Return the (X, Y) coordinate for the center point of the cell that contains the specified text.  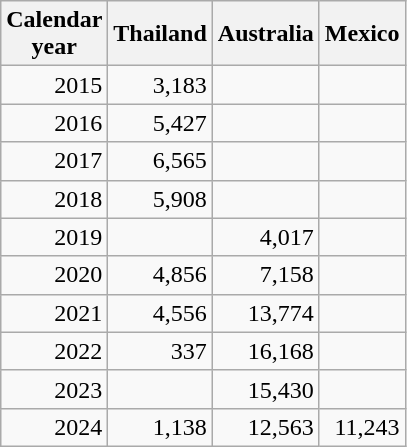
2022 (54, 351)
13,774 (266, 313)
2024 (54, 427)
Australia (266, 34)
4,856 (160, 275)
2023 (54, 389)
337 (160, 351)
3,183 (160, 85)
2021 (54, 313)
Mexico (362, 34)
15,430 (266, 389)
16,168 (266, 351)
12,563 (266, 427)
Thailand (160, 34)
2020 (54, 275)
5,427 (160, 123)
2017 (54, 161)
2015 (54, 85)
11,243 (362, 427)
1,138 (160, 427)
2019 (54, 237)
6,565 (160, 161)
2016 (54, 123)
7,158 (266, 275)
Calendaryear (54, 34)
5,908 (160, 199)
4,556 (160, 313)
4,017 (266, 237)
2018 (54, 199)
